Provide the (x, y) coordinate of the cell's center where the given text is located.  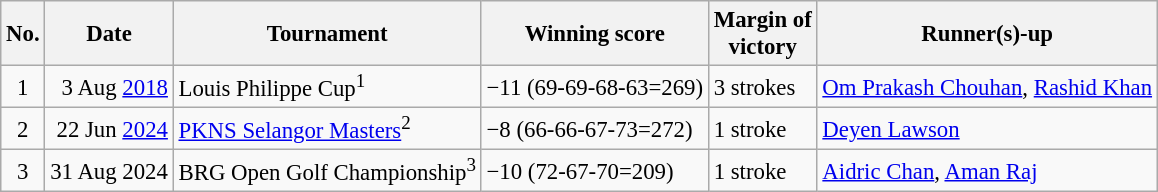
PKNS Selangor Masters2 (327, 129)
3 Aug 2018 (109, 87)
22 Jun 2024 (109, 129)
Louis Philippe Cup1 (327, 87)
No. (23, 34)
Aidric Chan, Aman Raj (987, 171)
Om Prakash Chouhan, Rashid Khan (987, 87)
1 (23, 87)
Deyen Lawson (987, 129)
−10 (72-67-70=209) (594, 171)
−11 (69-69-68-63=269) (594, 87)
3 strokes (762, 87)
Tournament (327, 34)
−8 (66-66-67-73=272) (594, 129)
Winning score (594, 34)
Runner(s)-up (987, 34)
31 Aug 2024 (109, 171)
2 (23, 129)
Margin ofvictory (762, 34)
3 (23, 171)
Date (109, 34)
BRG Open Golf Championship3 (327, 171)
